Pinpoint the cell where the given text exists, returning its [X, Y] midpoint coordinate. 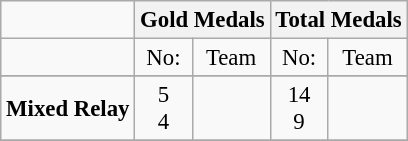
Mixed Relay [68, 108]
14 9 [299, 108]
5 4 [164, 108]
Total Medals [338, 20]
Gold Medals [202, 20]
